Provide the [x, y] coordinate of the cell's center where the given text is located.  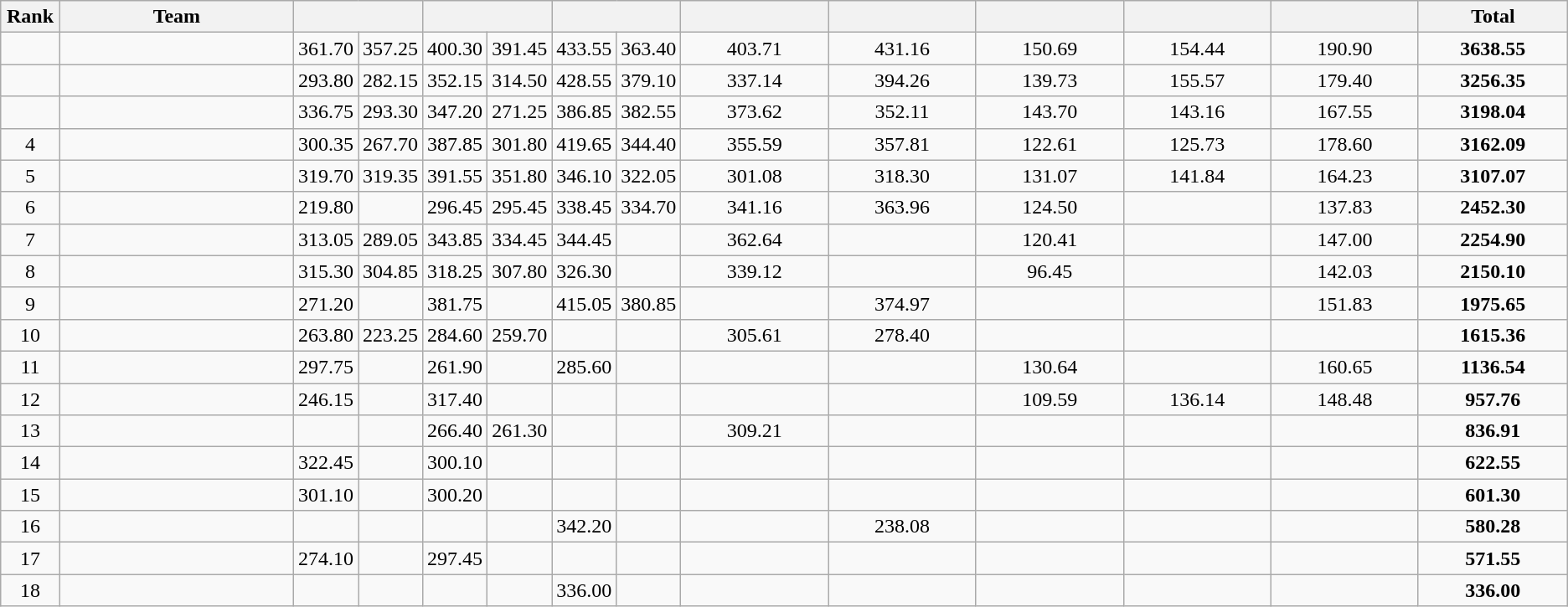
139.73 [1050, 80]
347.20 [456, 112]
3198.04 [1493, 112]
271.20 [325, 303]
261.90 [456, 367]
322.05 [648, 176]
155.57 [1197, 80]
341.16 [755, 208]
Team [176, 17]
295.45 [519, 208]
318.25 [456, 271]
338.45 [585, 208]
15 [30, 495]
1136.54 [1493, 367]
Rank [30, 17]
318.30 [902, 176]
344.40 [648, 144]
164.23 [1344, 176]
342.20 [585, 527]
142.03 [1344, 271]
2150.10 [1493, 271]
344.45 [585, 239]
300.35 [325, 144]
143.70 [1050, 112]
1975.65 [1493, 303]
304.85 [390, 271]
381.75 [456, 303]
380.85 [648, 303]
362.64 [755, 239]
301.10 [325, 495]
109.59 [1050, 399]
1615.36 [1493, 335]
343.85 [456, 239]
293.80 [325, 80]
136.14 [1197, 399]
11 [30, 367]
334.70 [648, 208]
317.40 [456, 399]
346.10 [585, 176]
223.25 [390, 335]
394.26 [902, 80]
122.61 [1050, 144]
297.45 [456, 558]
386.85 [585, 112]
382.55 [648, 112]
363.40 [648, 49]
190.90 [1344, 49]
351.80 [519, 176]
150.69 [1050, 49]
18 [30, 590]
267.70 [390, 144]
271.25 [519, 112]
307.80 [519, 271]
319.70 [325, 176]
297.75 [325, 367]
14 [30, 463]
3162.09 [1493, 144]
355.59 [755, 144]
315.30 [325, 271]
337.14 [755, 80]
7 [30, 239]
296.45 [456, 208]
4 [30, 144]
622.55 [1493, 463]
6 [30, 208]
10 [30, 335]
5 [30, 176]
278.40 [902, 335]
2452.30 [1493, 208]
130.64 [1050, 367]
274.10 [325, 558]
391.45 [519, 49]
2254.90 [1493, 239]
124.50 [1050, 208]
374.97 [902, 303]
154.44 [1197, 49]
433.55 [585, 49]
246.15 [325, 399]
261.30 [519, 431]
363.96 [902, 208]
285.60 [585, 367]
16 [30, 527]
179.40 [1344, 80]
3256.35 [1493, 80]
319.35 [390, 176]
238.08 [902, 527]
326.30 [585, 271]
601.30 [1493, 495]
282.15 [390, 80]
391.55 [456, 176]
373.62 [755, 112]
357.81 [902, 144]
301.80 [519, 144]
263.80 [325, 335]
293.30 [390, 112]
301.08 [755, 176]
580.28 [1493, 527]
289.05 [390, 239]
339.12 [755, 271]
167.55 [1344, 112]
266.40 [456, 431]
314.50 [519, 80]
143.16 [1197, 112]
137.83 [1344, 208]
219.80 [325, 208]
Total [1493, 17]
284.60 [456, 335]
313.05 [325, 239]
131.07 [1050, 176]
431.16 [902, 49]
17 [30, 558]
322.45 [325, 463]
151.83 [1344, 303]
957.76 [1493, 399]
352.11 [902, 112]
357.25 [390, 49]
12 [30, 399]
379.10 [648, 80]
403.71 [755, 49]
334.45 [519, 239]
3107.07 [1493, 176]
13 [30, 431]
415.05 [585, 303]
419.65 [585, 144]
387.85 [456, 144]
120.41 [1050, 239]
305.61 [755, 335]
259.70 [519, 335]
352.15 [456, 80]
836.91 [1493, 431]
428.55 [585, 80]
178.60 [1344, 144]
8 [30, 271]
300.20 [456, 495]
125.73 [1197, 144]
141.84 [1197, 176]
361.70 [325, 49]
309.21 [755, 431]
160.65 [1344, 367]
336.75 [325, 112]
3638.55 [1493, 49]
148.48 [1344, 399]
400.30 [456, 49]
300.10 [456, 463]
9 [30, 303]
147.00 [1344, 239]
571.55 [1493, 558]
96.45 [1050, 271]
